Find where the given text appears and provide that cell's center as (x, y) coordinate. 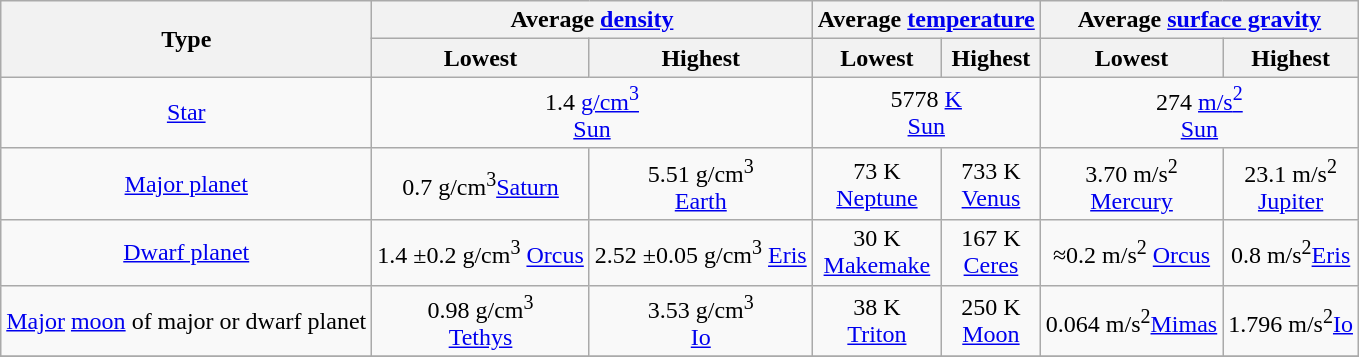
Average temperature (926, 20)
3.53 g/cm3 Io (700, 321)
0.064 m/s2Mimas (1131, 321)
0.98 g/cm3 Tethys (481, 321)
2.52 ±0.05 g/cm3 Eris (700, 252)
1.4 g/cm3Sun (592, 113)
1.796 m/s2Io (1291, 321)
Major moon of major or dwarf planet (186, 321)
Major planet (186, 184)
Average density (592, 20)
Average surface gravity (1199, 20)
≈0.2 m/s2 Orcus (1131, 252)
5.51 g/cm3Earth (700, 184)
30 KMakemake (876, 252)
274 m/s2Sun (1199, 113)
Star (186, 113)
250 K Moon (992, 321)
23.1 m/s2 Jupiter (1291, 184)
167 KCeres (992, 252)
0.8 m/s2Eris (1291, 252)
0.7 g/cm3Saturn (481, 184)
73 KNeptune (876, 184)
733 KVenus (992, 184)
1.4 ±0.2 g/cm3 Orcus (481, 252)
Type (186, 39)
5778 KSun (926, 113)
3.70 m/s2Mercury (1131, 184)
Dwarf planet (186, 252)
38 K Triton (876, 321)
